Determine the [x, y] coordinate at the center of the cell enclosing the given text.  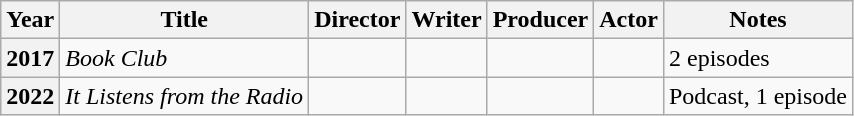
Book Club [184, 58]
2017 [30, 58]
2 episodes [758, 58]
Actor [629, 20]
Year [30, 20]
Director [358, 20]
2022 [30, 96]
Podcast, 1 episode [758, 96]
Writer [446, 20]
Notes [758, 20]
Producer [540, 20]
It Listens from the Radio [184, 96]
Title [184, 20]
